Scan for the cell matching the given text and deliver its (X, Y) coordinate at center. 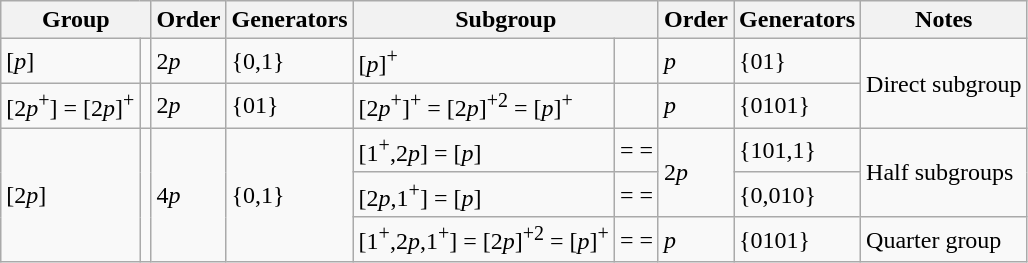
[1+,2p,1+] = [2p]+2 = [p]+ (484, 240)
[2p] (70, 195)
[p]+ (484, 62)
{0,010} (798, 194)
[2p+]+ = [2p]+2 = [p]+ (484, 106)
Subgroup (506, 20)
Direct subgroup (944, 84)
[p] (70, 62)
{101,1} (798, 150)
4p (188, 195)
Quarter group (944, 240)
Notes (944, 20)
Group (76, 20)
[2p,1+] = [p] (484, 194)
Half subgroups (944, 172)
[2p+] = [2p]+ (70, 106)
[1+,2p] = [p] (484, 150)
